Provide the (x, y) coordinate of the cell's center where the given text is located.  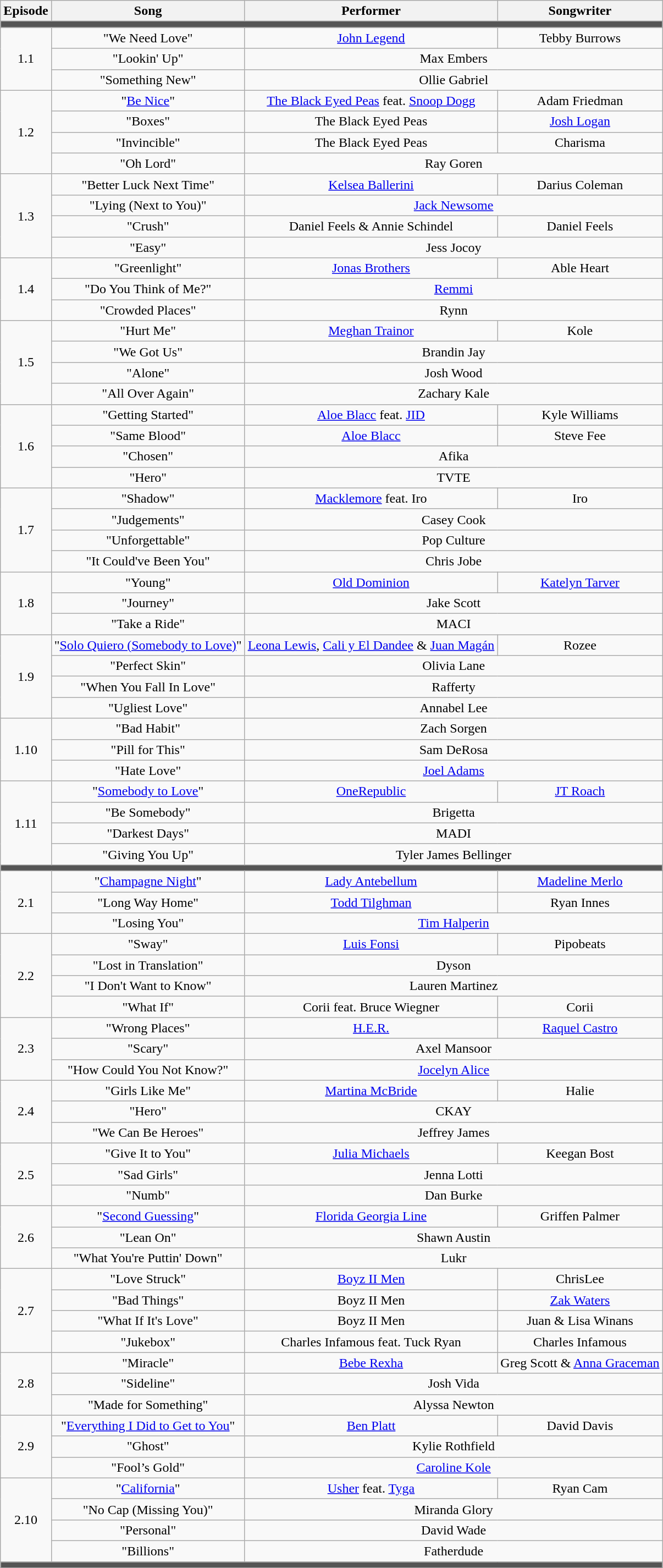
"We Can Be Heroes" (148, 1132)
"Solo Quiero (Somebody to Love)" (148, 645)
"Lost in Translation" (148, 965)
Afika (454, 456)
Macklemore feat. Iro (371, 498)
"Shadow" (148, 498)
"Do You Think of Me?" (148, 289)
Miranda Glory (454, 1509)
Zachary Kale (454, 394)
Julia Michaels (371, 1153)
Steve Fee (580, 436)
"Darkest Days" (148, 833)
Griffen Palmer (580, 1216)
2.7 (26, 1311)
Katelyn Tarver (580, 582)
"California" (148, 1488)
"Young" (148, 582)
"Be Nice" (148, 101)
"Journey" (148, 603)
"Billions" (148, 1551)
Bebe Rexha (371, 1363)
1.4 (26, 289)
Zach Sorgen (454, 729)
Chris Jobe (454, 561)
John Legend (371, 38)
Charisma (580, 142)
Jack Newsome (454, 205)
"Greenlight" (148, 268)
Fatherdude (454, 1551)
"Made for Something" (148, 1405)
TVTE (454, 477)
David Davis (580, 1426)
"Give It to You" (148, 1153)
"Easy" (148, 247)
Jocelyn Alice (454, 1070)
David Wade (454, 1530)
2.1 (26, 902)
Kylie Rothfield (454, 1446)
Episode (26, 11)
2.5 (26, 1174)
Luis Fonsi (371, 944)
"Crush" (148, 226)
Adam Friedman (580, 101)
Kole (580, 331)
OneRepublic (371, 791)
Ryan Cam (580, 1488)
Josh Wood (454, 373)
Dan Burke (454, 1195)
Tim Halperin (454, 923)
1.3 (26, 216)
2.9 (26, 1446)
Tebby Burrows (580, 38)
"All Over Again" (148, 394)
CKAY (454, 1112)
2.6 (26, 1237)
"Wrong Places" (148, 1028)
"Ugliest Love" (148, 708)
"Sideline" (148, 1384)
2.3 (26, 1049)
Rafferty (454, 687)
Madeline Merlo (580, 881)
Juan & Lisa Winans (580, 1321)
Able Heart (580, 268)
Pipobeats (580, 944)
"Invincible" (148, 142)
Performer (371, 11)
"Giving You Up" (148, 854)
1.2 (26, 132)
"Personal" (148, 1530)
Darius Coleman (580, 184)
The Black Eyed Peas feat. Snoop Dogg (371, 101)
Kyle Williams (580, 415)
Axel Mansoor (454, 1049)
"How Could You Not Know?" (148, 1070)
Aloe Blacc (371, 436)
Tyler James Bellinger (454, 854)
"Miracle" (148, 1363)
"Alone" (148, 373)
MACI (454, 624)
"What If It's Love" (148, 1321)
Kelsea Ballerini (371, 184)
1.11 (26, 823)
"Champagne Night" (148, 881)
"Same Blood" (148, 436)
Lukr (454, 1258)
"Be Somebody" (148, 812)
Jonas Brothers (371, 268)
Songwriter (580, 11)
Zak Waters (580, 1300)
Halie (580, 1091)
"Something New" (148, 80)
Florida Georgia Line (371, 1216)
"What You're Puttin' Down" (148, 1258)
Corii (580, 1007)
Leona Lewis, Cali y El Dandee & Juan Magán (371, 645)
Song (148, 11)
"Hate Love" (148, 771)
"Long Way Home" (148, 903)
"Better Luck Next Time" (148, 184)
Ollie Gabriel (454, 80)
"Judgements" (148, 519)
Martina McBride (371, 1091)
"We Need Love" (148, 38)
"Perfect Skin" (148, 666)
"Everything I Did to Get to You" (148, 1426)
"I Don't Want to Know" (148, 986)
"Fool’s Gold" (148, 1467)
"Take a Ride" (148, 624)
JT Roach (580, 791)
2.8 (26, 1384)
"Second Guessing" (148, 1216)
"Sway" (148, 944)
"Crowded Places" (148, 310)
Rynn (454, 310)
Aloe Blacc feat. JID (371, 415)
1.7 (26, 530)
Olivia Lane (454, 666)
Casey Cook (454, 519)
"Scary" (148, 1049)
Jeffrey James (454, 1132)
"No Cap (Missing You)" (148, 1509)
"Somebody to Love" (148, 791)
Jake Scott (454, 603)
"Getting Started" (148, 415)
1.5 (26, 362)
"Unforgettable" (148, 540)
1.10 (26, 750)
"Numb" (148, 1195)
Shawn Austin (454, 1237)
"Losing You" (148, 923)
Sam DeRosa (454, 750)
Raquel Castro (580, 1028)
Lady Antebellum (371, 881)
"Chosen" (148, 456)
Jenna Lotti (454, 1174)
Iro (580, 498)
Josh Vida (454, 1384)
Greg Scott & Anna Graceman (580, 1363)
Todd Tilghman (371, 903)
1.9 (26, 676)
"Love Struck" (148, 1279)
Meghan Trainor (371, 331)
Keegan Bost (580, 1153)
"It Could've Been You" (148, 561)
Dyson (454, 965)
Jess Jocoy (454, 247)
"Hurt Me" (148, 331)
Ray Goren (454, 163)
Alyssa Newton (454, 1405)
Josh Logan (580, 122)
Ben Platt (371, 1426)
1.8 (26, 603)
"Sad Girls" (148, 1174)
"Pill for This" (148, 750)
"Girls Like Me" (148, 1091)
"Ghost" (148, 1446)
2.4 (26, 1112)
H.E.R. (371, 1028)
Brandin Jay (454, 352)
Remmi (454, 289)
Corii feat. Bruce Wiegner (371, 1007)
Daniel Feels (580, 226)
"Bad Habit" (148, 729)
Lauren Martinez (454, 986)
2.10 (26, 1520)
Annabel Lee (454, 708)
"Jukebox" (148, 1342)
Joel Adams (454, 771)
Pop Culture (454, 540)
ChrisLee (580, 1279)
MADI (454, 833)
"Lookin' Up" (148, 59)
Charles Infamous feat. Tuck Ryan (371, 1342)
"When You Fall In Love" (148, 687)
"We Got Us" (148, 352)
Brigetta (454, 812)
Usher feat. Tyga (371, 1488)
Caroline Kole (454, 1467)
1.1 (26, 59)
"Bad Things" (148, 1300)
Rozee (580, 645)
"Boxes" (148, 122)
Daniel Feels & Annie Schindel (371, 226)
Old Dominion (371, 582)
Max Embers (454, 59)
Ryan Innes (580, 903)
1.6 (26, 446)
Charles Infamous (580, 1342)
"Lean On" (148, 1237)
"What If" (148, 1007)
"Oh Lord" (148, 163)
2.2 (26, 976)
"Lying (Next to You)" (148, 205)
